Search for the cell housing the specified text and yield its (X, Y) center coordinate. 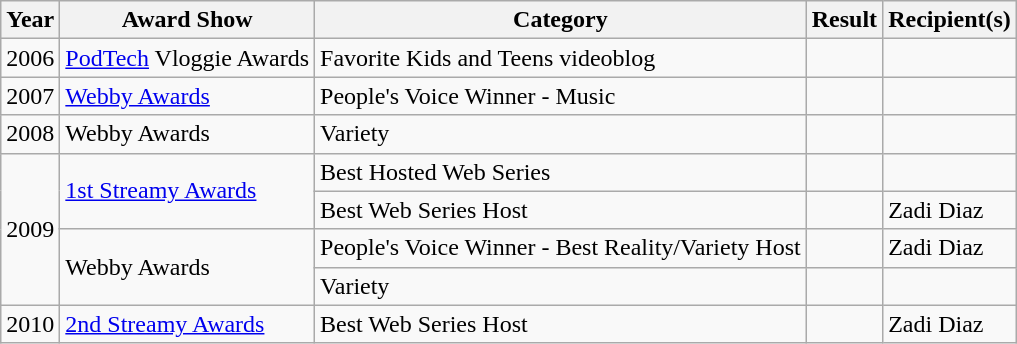
2007 (30, 96)
1st Streamy Awards (188, 191)
2008 (30, 134)
PodTech Vloggie Awards (188, 58)
Award Show (188, 20)
2006 (30, 58)
People's Voice Winner - Best Reality/Variety Host (561, 248)
2009 (30, 229)
People's Voice Winner - Music (561, 96)
Best Hosted Web Series (561, 172)
2010 (30, 324)
Recipient(s) (950, 20)
Category (561, 20)
Favorite Kids and Teens videoblog (561, 58)
Year (30, 20)
Result (844, 20)
2nd Streamy Awards (188, 324)
